Provide the (X, Y) coordinate of the cell's center where the given text is located.  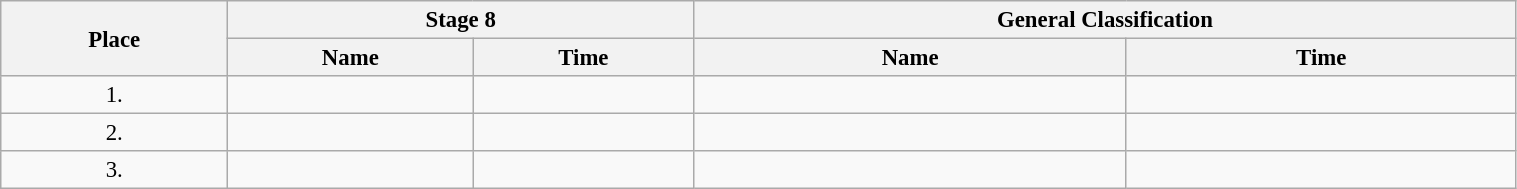
1. (114, 95)
3. (114, 170)
2. (114, 133)
Stage 8 (461, 20)
Place (114, 38)
General Classification (1105, 20)
